Output the (x, y) coordinate of the center of the cell containing the given text.  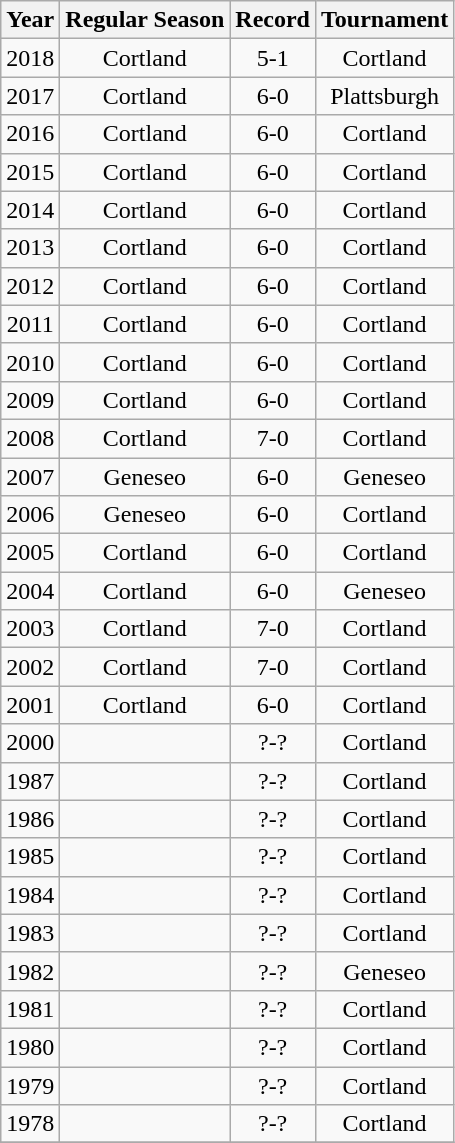
1986 (30, 819)
2005 (30, 553)
1982 (30, 971)
1983 (30, 933)
2010 (30, 362)
2017 (30, 96)
5-1 (273, 58)
2001 (30, 705)
1984 (30, 895)
2002 (30, 667)
2008 (30, 438)
Year (30, 20)
1987 (30, 781)
1978 (30, 1124)
2018 (30, 58)
2011 (30, 324)
2013 (30, 248)
Regular Season (145, 20)
Plattsburgh (384, 96)
2003 (30, 629)
2015 (30, 172)
2009 (30, 400)
1979 (30, 1085)
2004 (30, 591)
Tournament (384, 20)
Record (273, 20)
1985 (30, 857)
2014 (30, 210)
1980 (30, 1047)
2012 (30, 286)
2006 (30, 515)
1981 (30, 1009)
2007 (30, 477)
2000 (30, 743)
2016 (30, 134)
